Determine the (x, y) coordinate at the center of the cell enclosing the given text.  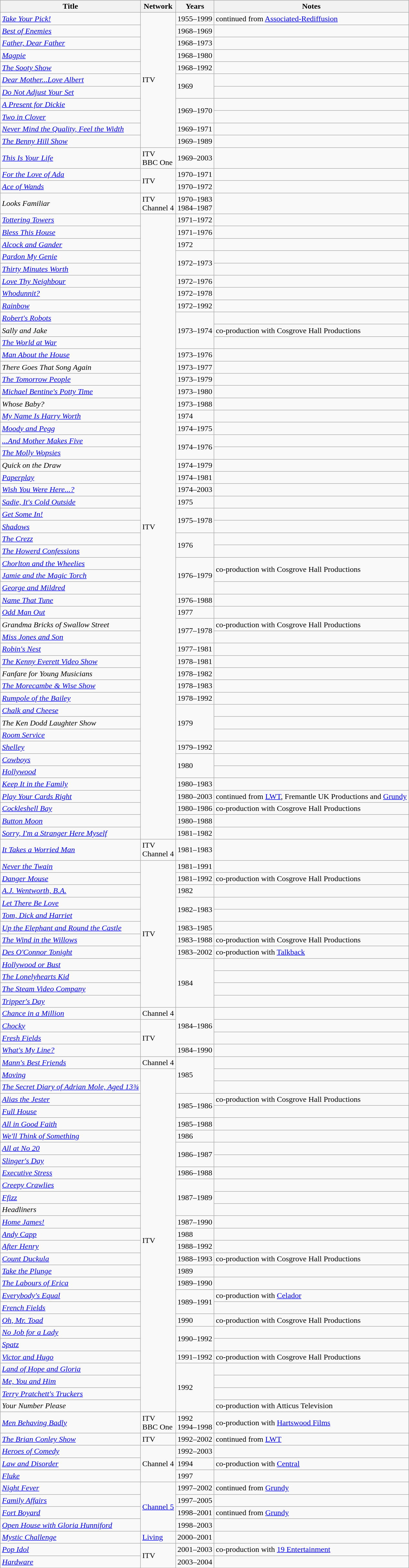
1981–1983 (195, 850)
The Benny Hill Show (70, 141)
1974 (195, 416)
1981–1982 (195, 833)
1968–1973 (195, 43)
1973–1976 (195, 355)
Sally and Jake (70, 330)
After Henry (70, 1246)
1980–1986 (195, 809)
co-production with 19 Entertainment (311, 1549)
1992 (195, 1388)
The Molly Wopsies (70, 453)
Room Service (70, 735)
1985 (195, 1075)
Mystic Challenge (70, 1537)
Looks Familiar (70, 204)
Do Not Adjust Your Set (70, 92)
Shadows (70, 526)
The Morecambe & Wise Show (70, 686)
The Labours of Erica (70, 1283)
1986–1987 (195, 1154)
Count Duckula (70, 1259)
1988–1993 (195, 1259)
Open House with Gloria Hunniford (70, 1525)
Law and Disorder (70, 1464)
Tripper's Day (70, 1001)
co-production with Atticus Television (311, 1406)
1983–1985 (195, 928)
Play Your Cards Right (70, 796)
continued from LWT, Fremantle UK Productions and Grundy (311, 796)
Best of Enemies (70, 31)
Me, You and Him (70, 1381)
Take the Plunge (70, 1271)
continued from Associated-Rediffusion (311, 19)
Get Some In! (70, 514)
Quick on the Draw (70, 465)
1979–1992 (195, 747)
1986 (195, 1136)
Night Fever (70, 1488)
1989 (195, 1271)
1979 (195, 723)
1978–1981 (195, 661)
Moving (70, 1075)
1955–1999 (195, 19)
1980 (195, 765)
1971–1972 (195, 220)
1998–2003 (195, 1525)
Alcock and Gander (70, 245)
1983–2002 (195, 952)
Alias the Jester (70, 1099)
1968–1992 (195, 68)
1969–1970 (195, 111)
Chance in a Million (70, 1014)
Danger Mouse (70, 879)
...And Mother Makes Five (70, 441)
Notes (311, 6)
1972–1976 (195, 281)
Chalk and Cheese (70, 710)
1990–1992 (195, 1338)
All at No 20 (70, 1148)
Whodunnit? (70, 293)
Hollywood or Bust (70, 964)
Wish You Were Here...? (70, 490)
1994 (195, 1464)
continued from LWT (311, 1439)
The Crezz (70, 539)
Moody and Pegg (70, 428)
Miss Jones and Son (70, 637)
1990 (195, 1320)
1977 (195, 612)
1970–19831984–1987 (195, 204)
No Job for a Lady (70, 1332)
The Ken Dodd Laughter Show (70, 723)
co-production with Celador (311, 1295)
Two in Clover (70, 117)
1974–1975 (195, 428)
co-production with Hartswood Films (311, 1423)
Robert's Robots (70, 318)
What's My Line? (70, 1050)
Terry Pratchett's Truckers (70, 1394)
1988 (195, 1234)
Michael Bentine's Potty Time (70, 392)
Hollywood (70, 772)
1974–1981 (195, 477)
Sadie, It's Cold Outside (70, 502)
It Takes a Worried Man (70, 850)
Tottering Towers (70, 220)
Your Number Please (70, 1406)
Dear Mother...Love Albert (70, 80)
Pop Idol (70, 1549)
Fresh Fields (70, 1038)
Des O'Connor Tonight (70, 952)
19921994–1998 (195, 1423)
The World at War (70, 342)
1985–1986 (195, 1105)
Paperplay (70, 477)
1971–1976 (195, 232)
Shelley (70, 747)
1977–1981 (195, 649)
The Kenny Everett Video Show (70, 661)
1970–1972 (195, 187)
Hardware (70, 1562)
The Steam Video Company (70, 989)
Up the Elephant and Round the Castle (70, 928)
Magpie (70, 55)
Jamie and the Magic Torch (70, 576)
Fanfare for Young Musicians (70, 674)
Network (158, 6)
Executive Stress (70, 1173)
Chocky (70, 1026)
A Present for Dickie (70, 104)
Button Moon (70, 821)
1998–2001 (195, 1513)
Creepy Crawlies (70, 1185)
1978–1992 (195, 698)
1997 (195, 1476)
Channel 5 (158, 1506)
Bless This House (70, 232)
All in Good Faith (70, 1124)
Man About the House (70, 355)
1997–2002 (195, 1488)
1972 (195, 245)
Title (70, 6)
Everybody's Equal (70, 1295)
This Is Your Life (70, 158)
1970–1971 (195, 175)
1997–2005 (195, 1500)
There Goes That Song Again (70, 367)
1974–1976 (195, 447)
Thirty Minutes Worth (70, 269)
The Howerd Confessions (70, 551)
The Tomorrow People (70, 380)
Let There Be Love (70, 903)
Rumpole of the Bailey (70, 698)
1974–2003 (195, 490)
1984–1986 (195, 1026)
George and Mildred (70, 588)
The Sooty Show (70, 68)
1982 (195, 891)
1984–1990 (195, 1050)
1975–1978 (195, 520)
1982–1983 (195, 909)
Heroes of Comedy (70, 1451)
Cockleshell Bay (70, 809)
co-production with Central (311, 1464)
co-production with Talkback (311, 952)
1987–1990 (195, 1222)
1989–1990 (195, 1283)
Never Mind the Quality, Feel the Width (70, 129)
Land of Hope and Gloria (70, 1369)
1973–1980 (195, 392)
Robin's Nest (70, 649)
1989–1991 (195, 1302)
1983–1988 (195, 940)
1978–1983 (195, 686)
The Lonelyhearts Kid (70, 977)
1976–1979 (195, 576)
2001–2003 (195, 1549)
French Fields (70, 1308)
1968–1980 (195, 55)
Living (158, 1537)
2000–2001 (195, 1537)
Home James! (70, 1222)
Rainbow (70, 306)
The Brian Conley Show (70, 1439)
1986–1988 (195, 1173)
1973–1988 (195, 404)
Love Thy Neighbour (70, 281)
1973–1977 (195, 367)
1973–1974 (195, 330)
Tom, Dick and Harriet (70, 915)
1969–1971 (195, 129)
Grandma Bricks of Swallow Street (70, 625)
Cowboys (70, 759)
1974–1979 (195, 465)
Victor and Hugo (70, 1357)
1976 (195, 545)
1988–1992 (195, 1246)
Never the Twain (70, 866)
Spatz (70, 1344)
Men Behaving Badly (70, 1423)
1972–1973 (195, 263)
Ffizz (70, 1198)
1991–1992 (195, 1357)
Whose Baby? (70, 404)
Headliners (70, 1210)
1978–1982 (195, 674)
Andy Capp (70, 1234)
Full House (70, 1111)
1972–1978 (195, 293)
1969–2003 (195, 158)
Name That Tune (70, 600)
Fluke (70, 1476)
We'll Think of Something (70, 1136)
Years (195, 6)
1969 (195, 86)
Take Your Pick! (70, 19)
The Wind in the Willows (70, 940)
1987–1989 (195, 1198)
Mann's Best Friends (70, 1063)
Family Affairs (70, 1500)
The Secret Diary of Adrian Mole, Aged 13¾ (70, 1087)
1976–1988 (195, 600)
Ace of Wands (70, 187)
1975 (195, 502)
Oh, Mr. Toad (70, 1320)
1992–2002 (195, 1439)
1977–1978 (195, 631)
1992–2003 (195, 1451)
Chorlton and the Wheelies (70, 563)
1969–1989 (195, 141)
Odd Man Out (70, 612)
1980–2003 (195, 796)
A.J. Wentworth, B.A. (70, 891)
1973–1979 (195, 380)
Slinger's Day (70, 1161)
1981–1992 (195, 879)
My Name Is Harry Worth (70, 416)
1968–1969 (195, 31)
Father, Dear Father (70, 43)
1984 (195, 983)
1981–1991 (195, 866)
1972–1992 (195, 306)
1980–1988 (195, 821)
1985–1988 (195, 1124)
2003–2004 (195, 1562)
For the Love of Ada (70, 175)
Fort Boyard (70, 1513)
Sorry, I'm a Stranger Here Myself (70, 833)
Keep It in the Family (70, 784)
Pardon My Genie (70, 257)
1980–1983 (195, 784)
